Extract the (x, y) coordinate from the center of the cell holding the provided text.  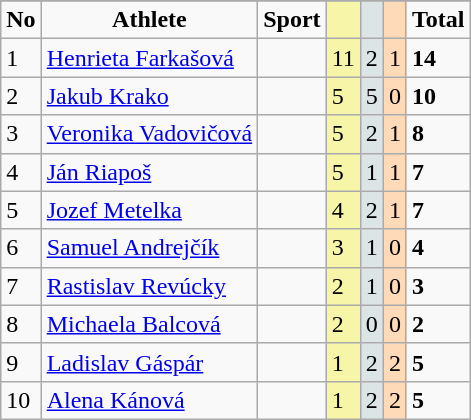
Veronika Vadovičová (150, 134)
9 (21, 362)
Ján Riapoš (150, 172)
Total (438, 20)
Henrieta Farkašová (150, 58)
Michaela Balcová (150, 324)
Jakub Krako (150, 96)
Alena Kánová (150, 400)
Athlete (150, 20)
Samuel Andrejčík (150, 248)
Rastislav Revúcky (150, 286)
6 (21, 248)
Ladislav Gáspár (150, 362)
11 (343, 58)
Jozef Metelka (150, 210)
No (21, 20)
14 (438, 58)
Sport (292, 20)
